Provide the [X, Y] coordinate of the cell's center where the given text is located.  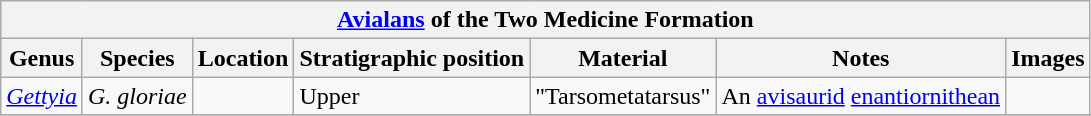
Stratigraphic position [412, 58]
Location [243, 58]
Species [137, 58]
Notes [861, 58]
G. gloriae [137, 96]
Gettyia [42, 96]
Upper [412, 96]
Material [623, 58]
Images [1048, 58]
Avialans of the Two Medicine Formation [546, 20]
An avisaurid enantiornithean [861, 96]
"Tarsometatarsus" [623, 96]
Genus [42, 58]
